Scan for the cell matching the given text and deliver its [x, y] coordinate at center. 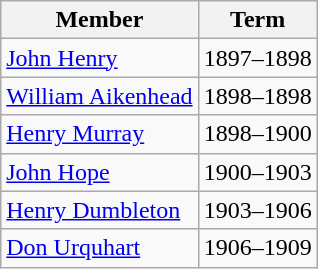
1898–1898 [258, 96]
Henry Dumbleton [100, 210]
1906–1909 [258, 248]
John Henry [100, 58]
1903–1906 [258, 210]
1897–1898 [258, 58]
John Hope [100, 172]
1900–1903 [258, 172]
1898–1900 [258, 134]
Term [258, 20]
Member [100, 20]
William Aikenhead [100, 96]
Henry Murray [100, 134]
Don Urquhart [100, 248]
